Capture the cell that displays the provided text and extract its (X, Y) central coordinate. 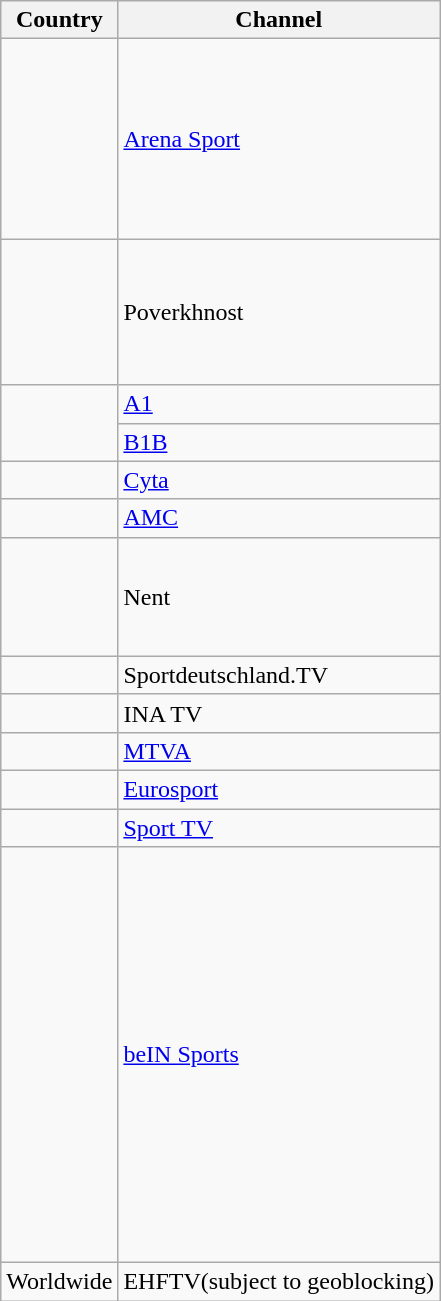
Nent (279, 596)
Eurosport (279, 789)
Cyta (279, 480)
A1 (279, 404)
B1B (279, 442)
MTVA (279, 751)
Country (60, 20)
Poverkhnost (279, 312)
Sportdeutschland.TV (279, 675)
Arena Sport (279, 139)
EHFTV(subject to geoblocking) (279, 1282)
AMC (279, 518)
beIN Sports (279, 1055)
Sport TV (279, 827)
INA TV (279, 713)
Channel (279, 20)
Worldwide (60, 1282)
